Extract the [x, y] coordinate from the center of the cell holding the provided text.  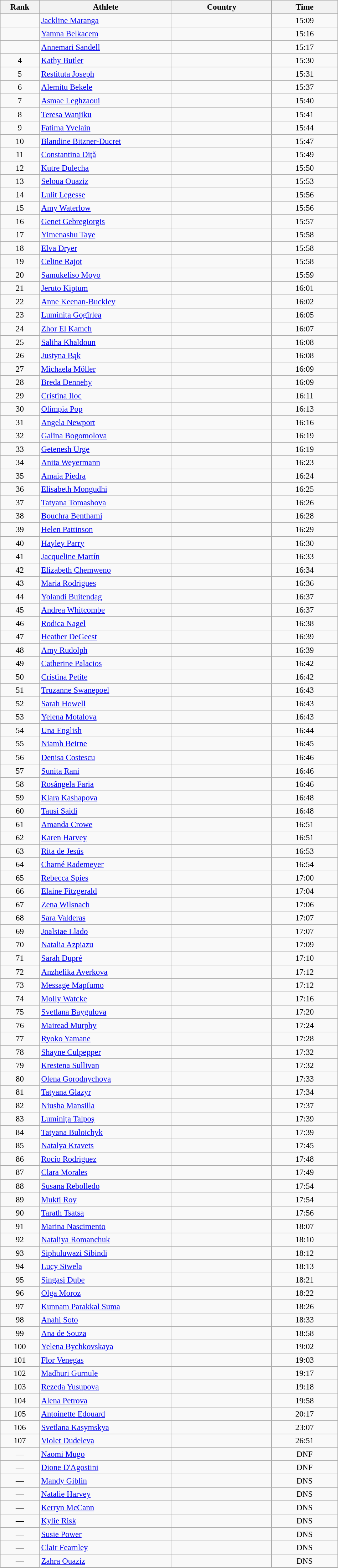
15:30 [304, 61]
76 [20, 1025]
Elizabeth Chemweno [106, 570]
24 [20, 329]
Molly Watcke [106, 999]
Tatyana Tomashova [106, 503]
17:24 [304, 1025]
Joalsiae Llado [106, 932]
67 [20, 905]
98 [20, 1320]
Olimpia Pop [106, 409]
16:45 [304, 744]
Rezeda Yusupova [106, 1387]
Annemari Sandell [106, 47]
19:02 [304, 1347]
Constantina Diţă [106, 154]
Charné Rademeyer [106, 865]
15:59 [304, 275]
Bouchra Benthami [106, 516]
Una English [106, 731]
47 [20, 637]
Tausi Saidi [106, 811]
41 [20, 556]
Mandy Giblin [106, 1481]
21 [20, 288]
16 [20, 221]
Klara Kashapova [106, 798]
Genet Gebregiorgis [106, 221]
71 [20, 958]
Alena Petrova [106, 1401]
46 [20, 623]
77 [20, 1039]
Lulit Legesse [106, 195]
Jacqueline Martín [106, 556]
Shayne Culpepper [106, 1052]
Sarah Dupré [106, 958]
Natalia Azpiazu [106, 945]
Karen Harvey [106, 838]
Zena Wilsnach [106, 905]
19 [20, 262]
17:33 [304, 1079]
Clara Morales [106, 1173]
Amy Waterlow [106, 208]
Marina Nascimento [106, 1226]
15:44 [304, 128]
15:31 [304, 74]
52 [20, 704]
25 [20, 342]
15:53 [304, 181]
Asmae Leghzaoui [106, 101]
Tatyana Glazyr [106, 1092]
30 [20, 409]
10 [20, 141]
Flor Venegas [106, 1360]
33 [20, 449]
17:48 [304, 1159]
Svetlana Kasymskya [106, 1427]
Niusha Mansilla [106, 1106]
Breda Dennehy [106, 382]
74 [20, 999]
22 [20, 302]
15:47 [304, 141]
18:26 [304, 1307]
Tarath Tsatsa [106, 1213]
16:38 [304, 623]
83 [20, 1119]
72 [20, 972]
6 [20, 87]
96 [20, 1293]
15:41 [304, 114]
57 [20, 771]
105 [20, 1414]
Siphuluwazi Sibindi [106, 1253]
86 [20, 1159]
Getenesh Urge [106, 449]
84 [20, 1133]
17:10 [304, 958]
34 [20, 463]
Rank [20, 7]
Andrea Whitcombe [106, 610]
Message Mapfumo [106, 985]
45 [20, 610]
100 [20, 1347]
18:33 [304, 1320]
51 [20, 690]
17:28 [304, 1039]
50 [20, 677]
Michaela Möller [106, 369]
5 [20, 74]
Olena Gorodnychova [106, 1079]
27 [20, 369]
Dione D'Agostini [106, 1468]
Luminita Gogîrlea [106, 315]
66 [20, 891]
16:53 [304, 851]
81 [20, 1092]
23 [20, 315]
17:34 [304, 1092]
11 [20, 154]
20:17 [304, 1414]
Mukti Roy [106, 1200]
Denisa Costescu [106, 757]
16:54 [304, 865]
19:17 [304, 1374]
16:36 [304, 583]
16:16 [304, 422]
35 [20, 476]
15:40 [304, 101]
59 [20, 798]
Amy Rudolph [106, 650]
75 [20, 1012]
16:13 [304, 409]
85 [20, 1146]
16:24 [304, 476]
17:04 [304, 891]
Clair Fearnley [106, 1548]
18:10 [304, 1240]
107 [20, 1440]
Rita de Jesús [106, 851]
15:16 [304, 34]
Tatyana Buloichyk [106, 1133]
Antoinette Edouard [106, 1414]
15:49 [304, 154]
Sarah Howell [106, 704]
29 [20, 396]
Violet Dudeleva [106, 1440]
Ana de Souza [106, 1334]
58 [20, 784]
Yamna Belkacem [106, 34]
Restituta Joseph [106, 74]
Zahra Ouaziz [106, 1561]
16:34 [304, 570]
23:07 [304, 1427]
49 [20, 664]
79 [20, 1066]
70 [20, 945]
14 [20, 195]
Catherine Palacios [106, 664]
19:03 [304, 1360]
48 [20, 650]
Alemitu Bekele [106, 87]
13 [20, 181]
40 [20, 543]
Krestena Sullivan [106, 1066]
73 [20, 985]
54 [20, 731]
Elaine Fitzgerald [106, 891]
99 [20, 1334]
43 [20, 583]
Maria Rodrigues [106, 583]
18:07 [304, 1226]
Truzanne Swanepoel [106, 690]
Rebecca Spies [106, 878]
39 [20, 530]
7 [20, 101]
Kathy Butler [106, 61]
Rocío Rodriguez [106, 1159]
17:56 [304, 1213]
64 [20, 865]
Elisabeth Mongudhi [106, 489]
17:00 [304, 878]
Helen Pattinson [106, 530]
9 [20, 128]
4 [20, 61]
53 [20, 717]
18:12 [304, 1253]
17 [20, 235]
104 [20, 1401]
91 [20, 1226]
26 [20, 355]
102 [20, 1374]
15:57 [304, 221]
17:20 [304, 1012]
18:58 [304, 1334]
16:11 [304, 396]
Anzhelika Averkova [106, 972]
94 [20, 1267]
18:21 [304, 1280]
89 [20, 1200]
Yimenashu Taye [106, 235]
17:16 [304, 999]
18:22 [304, 1293]
16:44 [304, 731]
Niamh Beirne [106, 744]
93 [20, 1253]
20 [20, 275]
Saliha Khaldoun [106, 342]
12 [20, 168]
97 [20, 1307]
Samukeliso Moyo [106, 275]
106 [20, 1427]
36 [20, 489]
16:23 [304, 463]
Naomi Mugo [106, 1454]
17:06 [304, 905]
Fatima Yvelain [106, 128]
Kylie Risk [106, 1521]
15 [20, 208]
Susana Rebolledo [106, 1186]
87 [20, 1173]
Yelena Bychkovskaya [106, 1347]
80 [20, 1079]
Angela Newport [106, 422]
62 [20, 838]
Athlete [106, 7]
Lucy Siwela [106, 1267]
Svetlana Baygulova [106, 1012]
16:30 [304, 543]
78 [20, 1052]
Jeruto Kiptum [106, 288]
Cristina Petite [106, 677]
Anita Weyermann [106, 463]
Amaia Piedra [106, 476]
16:07 [304, 329]
16:25 [304, 489]
Galina Bogomolova [106, 436]
69 [20, 932]
60 [20, 811]
55 [20, 744]
Natalya Kravets [106, 1146]
Hayley Parry [106, 543]
15:17 [304, 47]
Teresa Wanjiku [106, 114]
28 [20, 382]
68 [20, 918]
17:45 [304, 1146]
Sunita Rani [106, 771]
88 [20, 1186]
16:28 [304, 516]
92 [20, 1240]
Celine Rajot [106, 262]
16:01 [304, 288]
Jackline Maranga [106, 21]
Justyna Bąk [106, 355]
Rosângela Faria [106, 784]
63 [20, 851]
Nataliya Romanchuk [106, 1240]
Susie Power [106, 1535]
42 [20, 570]
Zhor El Kamch [106, 329]
16:29 [304, 530]
16:26 [304, 503]
95 [20, 1280]
15:50 [304, 168]
Natalie Harvey [106, 1494]
17:37 [304, 1106]
26:51 [304, 1440]
37 [20, 503]
Anne Keenan-Buckley [106, 302]
Seloua Ouaziz [106, 181]
56 [20, 757]
Yolandi Buitendag [106, 597]
90 [20, 1213]
Yelena Motalova [106, 717]
Country [222, 7]
Heather DeGeest [106, 637]
Amanda Crowe [106, 824]
38 [20, 516]
32 [20, 436]
65 [20, 878]
15:37 [304, 87]
Madhuri Gurnule [106, 1374]
44 [20, 597]
Rodica Nagel [106, 623]
19:18 [304, 1387]
Cristina Iloc [106, 396]
Kerryn McCann [106, 1507]
16:05 [304, 315]
17:49 [304, 1173]
101 [20, 1360]
15:09 [304, 21]
Anahi Soto [106, 1320]
Kunnam Parakkal Suma [106, 1307]
Elva Dryer [106, 248]
19:58 [304, 1401]
Blandine Bitzner-Ducret [106, 141]
16:02 [304, 302]
103 [20, 1387]
31 [20, 422]
17:09 [304, 945]
Sara Valderas [106, 918]
8 [20, 114]
Time [304, 7]
Mairead Murphy [106, 1025]
18 [20, 248]
16:33 [304, 556]
61 [20, 824]
18:13 [304, 1267]
Luminița Talpoș [106, 1119]
Kutre Dulecha [106, 168]
Ryoko Yamane [106, 1039]
82 [20, 1106]
Singasi Dube [106, 1280]
Olga Moroz [106, 1293]
